Search for the cell housing the specified text and yield its (X, Y) center coordinate. 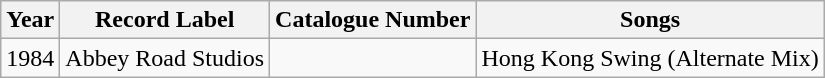
1984 (30, 58)
Abbey Road Studios (165, 58)
Record Label (165, 20)
Catalogue Number (373, 20)
Hong Kong Swing (Alternate Mix) (650, 58)
Songs (650, 20)
Year (30, 20)
